Locate the cell with the specified text and output its (x, y) center coordinate. 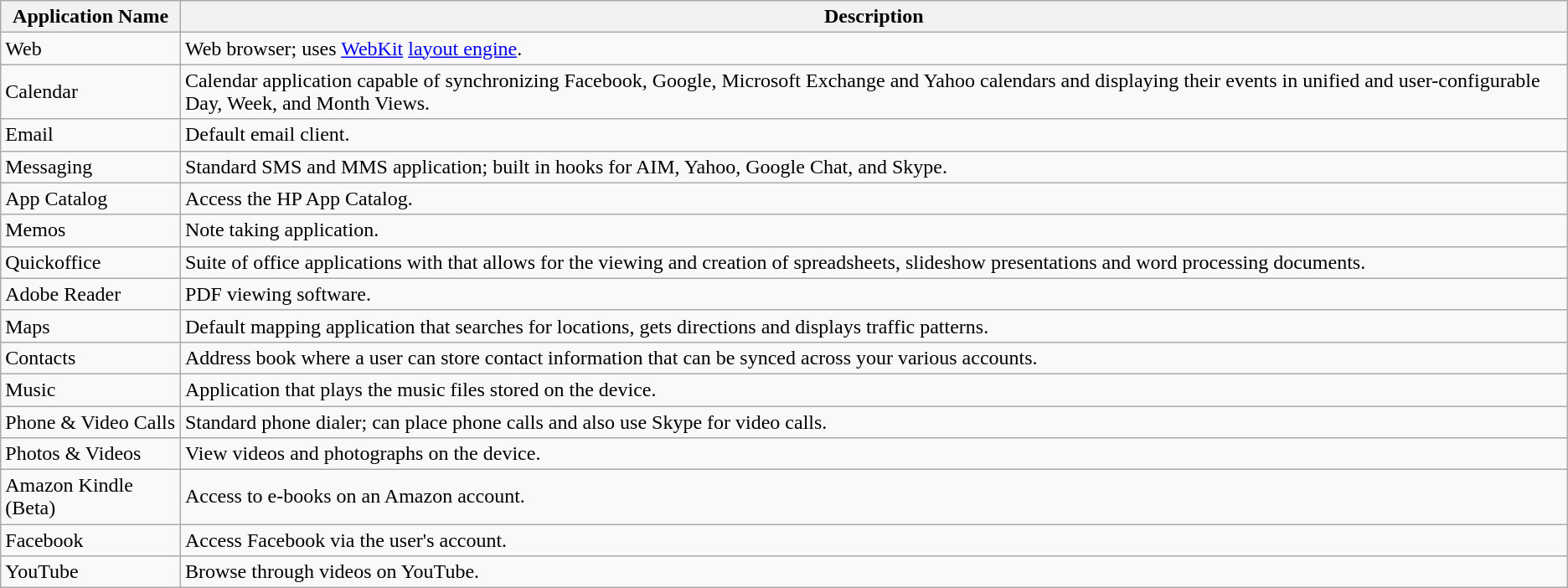
Application that plays the music files stored on the device. (874, 389)
Email (90, 135)
Music (90, 389)
Quickoffice (90, 262)
Photos & Videos (90, 454)
Messaging (90, 167)
Default mapping application that searches for locations, gets directions and displays traffic patterns. (874, 326)
Default email client. (874, 135)
App Catalog (90, 199)
Maps (90, 326)
Suite of office applications with that allows for the viewing and creation of spreadsheets, slideshow presentations and word processing documents. (874, 262)
Adobe Reader (90, 294)
Phone & Video Calls (90, 421)
Browse through videos on YouTube. (874, 572)
Web (90, 49)
Note taking application. (874, 230)
PDF viewing software. (874, 294)
View videos and photographs on the device. (874, 454)
Standard SMS and MMS application; built in hooks for AIM, Yahoo, Google Chat, and Skype. (874, 167)
YouTube (90, 572)
Access to e-books on an Amazon account. (874, 498)
Web browser; uses WebKit layout engine. (874, 49)
Access the HP App Catalog. (874, 199)
Facebook (90, 540)
Amazon Kindle (Beta) (90, 498)
Access Facebook via the user's account. (874, 540)
Contacts (90, 358)
Calendar (90, 92)
Description (874, 17)
Memos (90, 230)
Address book where a user can store contact information that can be synced across your various accounts. (874, 358)
Application Name (90, 17)
Standard phone dialer; can place phone calls and also use Skype for video calls. (874, 421)
